Output the (X, Y) coordinate of the center of the cell containing the given text.  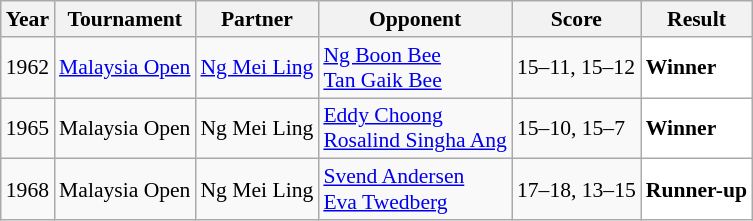
1968 (28, 190)
Year (28, 19)
1965 (28, 128)
Opponent (415, 19)
1962 (28, 68)
Ng Boon Bee Tan Gaik Bee (415, 68)
Result (696, 19)
Tournament (124, 19)
17–18, 13–15 (576, 190)
15–10, 15–7 (576, 128)
Partner (256, 19)
Svend Andersen Eva Twedberg (415, 190)
Eddy Choong Rosalind Singha Ang (415, 128)
Runner-up (696, 190)
Score (576, 19)
15–11, 15–12 (576, 68)
